Output the (x, y) coordinate of the center of the cell containing the given text.  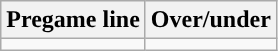
Pregame line (74, 20)
Over/under (210, 20)
